Pinpoint the cell where the given text exists, returning its [x, y] midpoint coordinate. 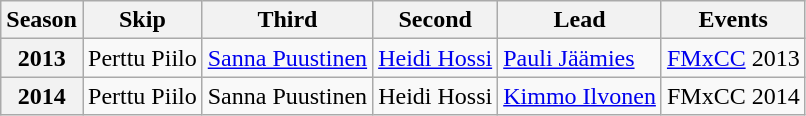
Kimmo Ilvonen [580, 96]
Events [733, 20]
Season [42, 20]
Third [287, 20]
2014 [42, 96]
Second [436, 20]
2013 [42, 58]
FMxCC 2013 [733, 58]
Lead [580, 20]
Skip [142, 20]
FMxCC 2014 [733, 96]
Pauli Jäämies [580, 58]
